Search for the cell housing the specified text and yield its [X, Y] center coordinate. 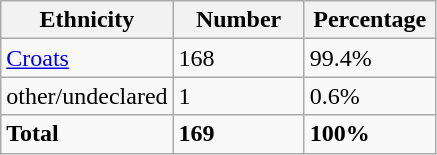
Number [238, 20]
Total [87, 134]
0.6% [370, 96]
other/undeclared [87, 96]
Ethnicity [87, 20]
Croats [87, 58]
168 [238, 58]
1 [238, 96]
169 [238, 134]
99.4% [370, 58]
Percentage [370, 20]
100% [370, 134]
